Determine the (X, Y) coordinate at the center of the cell enclosing the given text.  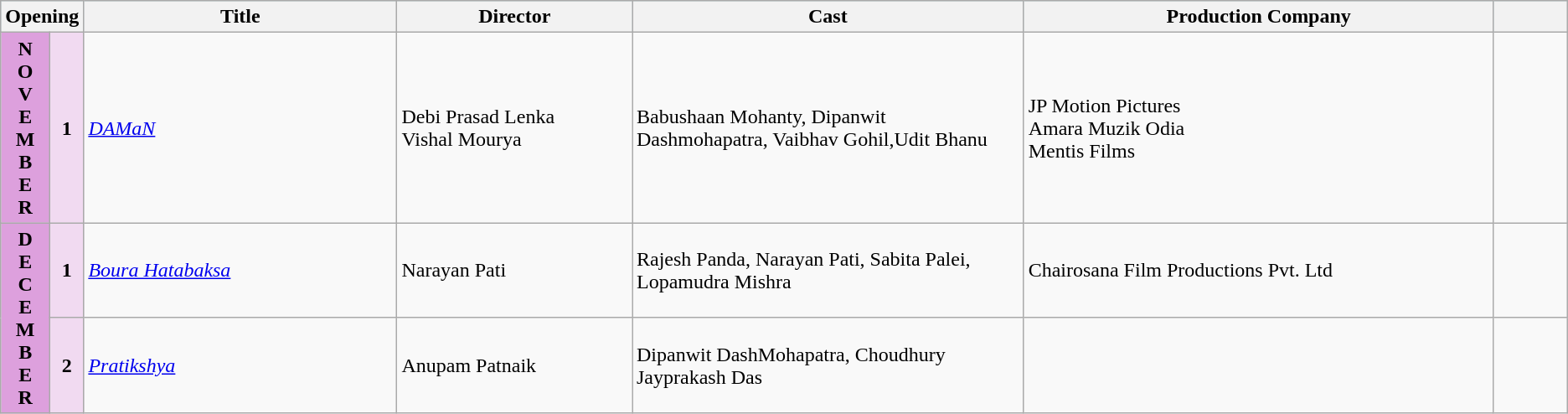
Boura Hatabaksa (240, 271)
Dipanwit DashMohapatra, Choudhury Jayprakash Das (828, 365)
Chairosana Film Productions Pvt. Ltd (1258, 271)
NOVEMBER (25, 127)
2 (67, 365)
JP Motion PicturesAmara Muzik OdiaMentis Films (1258, 127)
Opening (42, 17)
Babushaan Mohanty, Dipanwit Dashmohapatra, Vaibhav Gohil,Udit Bhanu (828, 127)
Anupam Patnaik (514, 365)
DAMaN (240, 127)
Rajesh Panda, Narayan Pati, Sabita Palei, Lopamudra Mishra (828, 271)
Production Company (1258, 17)
Director (514, 17)
Title (240, 17)
Cast (828, 17)
Narayan Pati (514, 271)
DECEMBER (25, 318)
Pratikshya (240, 365)
Debi Prasad LenkaVishal Mourya (514, 127)
